For the text-containing cell, return its midpoint in (x, y) coordinate format. 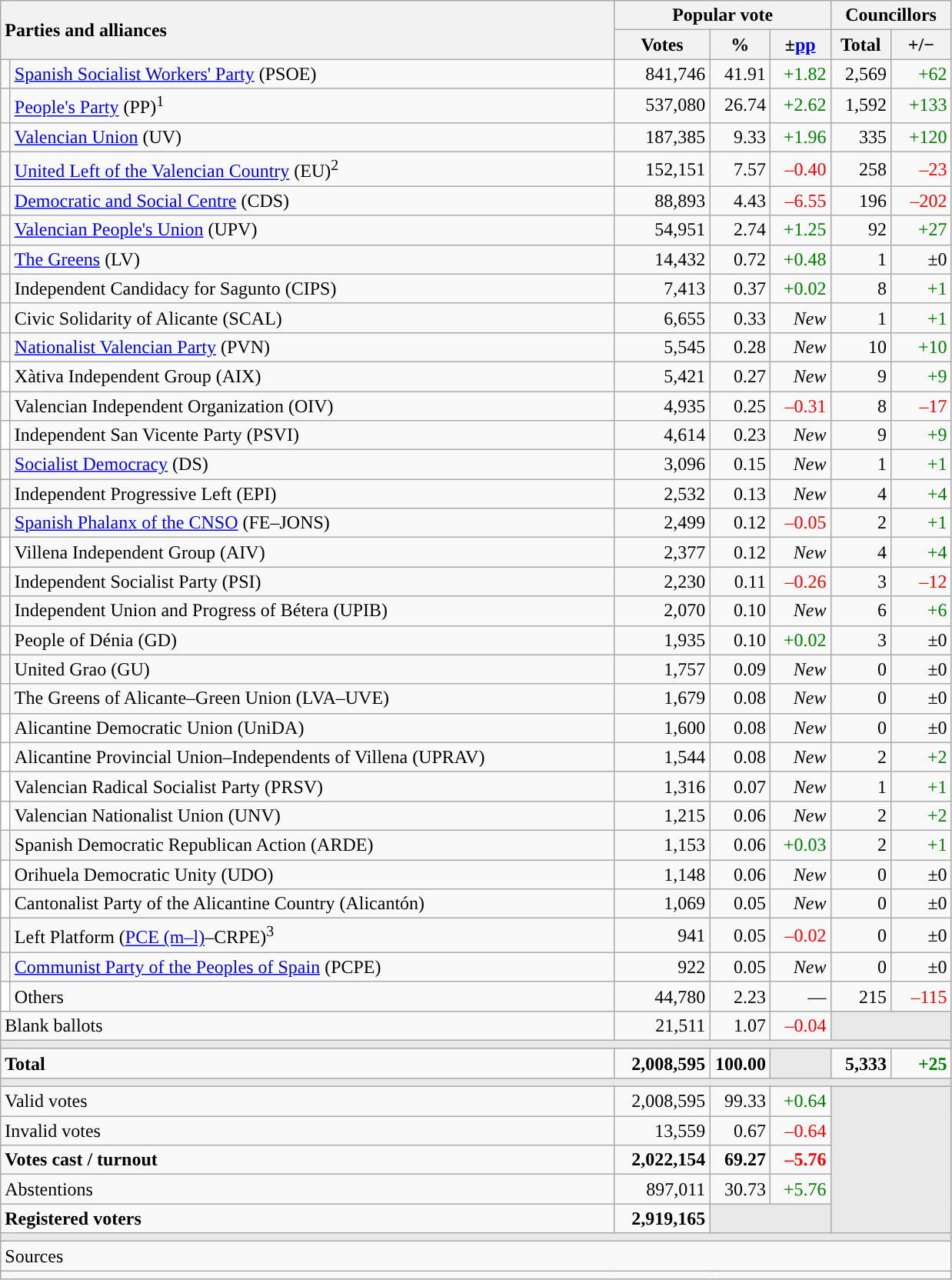
Sources (476, 1256)
+10 (921, 347)
0.72 (740, 259)
Socialist Democracy (DS) (312, 465)
Valencian Independent Organization (OIV) (312, 406)
14,432 (662, 259)
7.57 (740, 169)
1,316 (662, 786)
88,893 (662, 201)
941 (662, 935)
Left Platform (PCE (m–l)–CRPE)3 (312, 935)
2.23 (740, 996)
0.07 (740, 786)
0.15 (740, 465)
2,070 (662, 611)
3,096 (662, 465)
6,655 (662, 318)
100.00 (740, 1063)
2,532 (662, 494)
13,559 (662, 1131)
0.37 (740, 288)
215 (861, 996)
152,151 (662, 169)
54,951 (662, 230)
41.91 (740, 74)
6 (861, 611)
0.23 (740, 435)
Independent Candidacy for Sagunto (CIPS) (312, 288)
–17 (921, 406)
0.28 (740, 347)
69.27 (740, 1160)
335 (861, 137)
Communist Party of the Peoples of Spain (PCPE) (312, 967)
+1.82 (800, 74)
The Greens of Alicante–Green Union (LVA–UVE) (312, 698)
–0.02 (800, 935)
–5.76 (800, 1160)
Parties and alliances (308, 30)
4,935 (662, 406)
0.25 (740, 406)
+2.62 (800, 106)
5,545 (662, 347)
0.11 (740, 582)
841,746 (662, 74)
— (800, 996)
+62 (921, 74)
United Grao (GU) (312, 669)
258 (861, 169)
44,780 (662, 996)
2,499 (662, 523)
26.74 (740, 106)
2,377 (662, 552)
Independent Progressive Left (EPI) (312, 494)
1,679 (662, 698)
92 (861, 230)
–6.55 (800, 201)
1,215 (662, 815)
1,592 (861, 106)
–0.04 (800, 1025)
Popular vote (723, 15)
–23 (921, 169)
Valencian People's Union (UPV) (312, 230)
897,011 (662, 1189)
+5.76 (800, 1189)
2.74 (740, 230)
The Greens (LV) (312, 259)
9.33 (740, 137)
Independent Union and Progress of Bétera (UPIB) (312, 611)
–0.05 (800, 523)
% (740, 45)
0.67 (740, 1131)
Abstentions (308, 1189)
Democratic and Social Centre (CDS) (312, 201)
Votes cast / turnout (308, 1160)
922 (662, 967)
–115 (921, 996)
+1.25 (800, 230)
Spanish Democratic Republican Action (ARDE) (312, 845)
+6 (921, 611)
187,385 (662, 137)
1,544 (662, 757)
–0.40 (800, 169)
Civic Solidarity of Alicante (SCAL) (312, 318)
Nationalist Valencian Party (PVN) (312, 347)
Spanish Phalanx of the CNSO (FE–JONS) (312, 523)
Valencian Union (UV) (312, 137)
10 (861, 347)
–0.31 (800, 406)
+27 (921, 230)
+120 (921, 137)
Valencian Nationalist Union (UNV) (312, 815)
Orihuela Democratic Unity (UDO) (312, 875)
Invalid votes (308, 1131)
+0.48 (800, 259)
–202 (921, 201)
2,022,154 (662, 1160)
5,333 (861, 1063)
–0.64 (800, 1131)
Councillors (890, 15)
5,421 (662, 376)
+25 (921, 1063)
United Left of the Valencian Country (EU)2 (312, 169)
1,069 (662, 904)
Spanish Socialist Workers' Party (PSOE) (312, 74)
0.13 (740, 494)
–12 (921, 582)
Alicantine Provincial Union–Independents of Villena (UPRAV) (312, 757)
7,413 (662, 288)
1,757 (662, 669)
30.73 (740, 1189)
1,600 (662, 728)
+0.64 (800, 1102)
Independent Socialist Party (PSI) (312, 582)
Cantonalist Party of the Alicantine Country (Alicantón) (312, 904)
Valid votes (308, 1102)
Others (312, 996)
4,614 (662, 435)
+0.03 (800, 845)
Independent San Vicente Party (PSVI) (312, 435)
0.09 (740, 669)
1,148 (662, 875)
2,919,165 (662, 1218)
21,511 (662, 1025)
Xàtiva Independent Group (AIX) (312, 376)
+/− (921, 45)
Alicantine Democratic Union (UniDA) (312, 728)
537,080 (662, 106)
People's Party (PP)1 (312, 106)
0.33 (740, 318)
4.43 (740, 201)
1.07 (740, 1025)
1,153 (662, 845)
±pp (800, 45)
Valencian Radical Socialist Party (PRSV) (312, 786)
2,230 (662, 582)
99.33 (740, 1102)
Villena Independent Group (AIV) (312, 552)
People of Dénia (GD) (312, 640)
196 (861, 201)
0.27 (740, 376)
+133 (921, 106)
Blank ballots (308, 1025)
Votes (662, 45)
2,569 (861, 74)
1,935 (662, 640)
Registered voters (308, 1218)
–0.26 (800, 582)
+1.96 (800, 137)
